For the text-containing cell, return its midpoint in [X, Y] coordinate format. 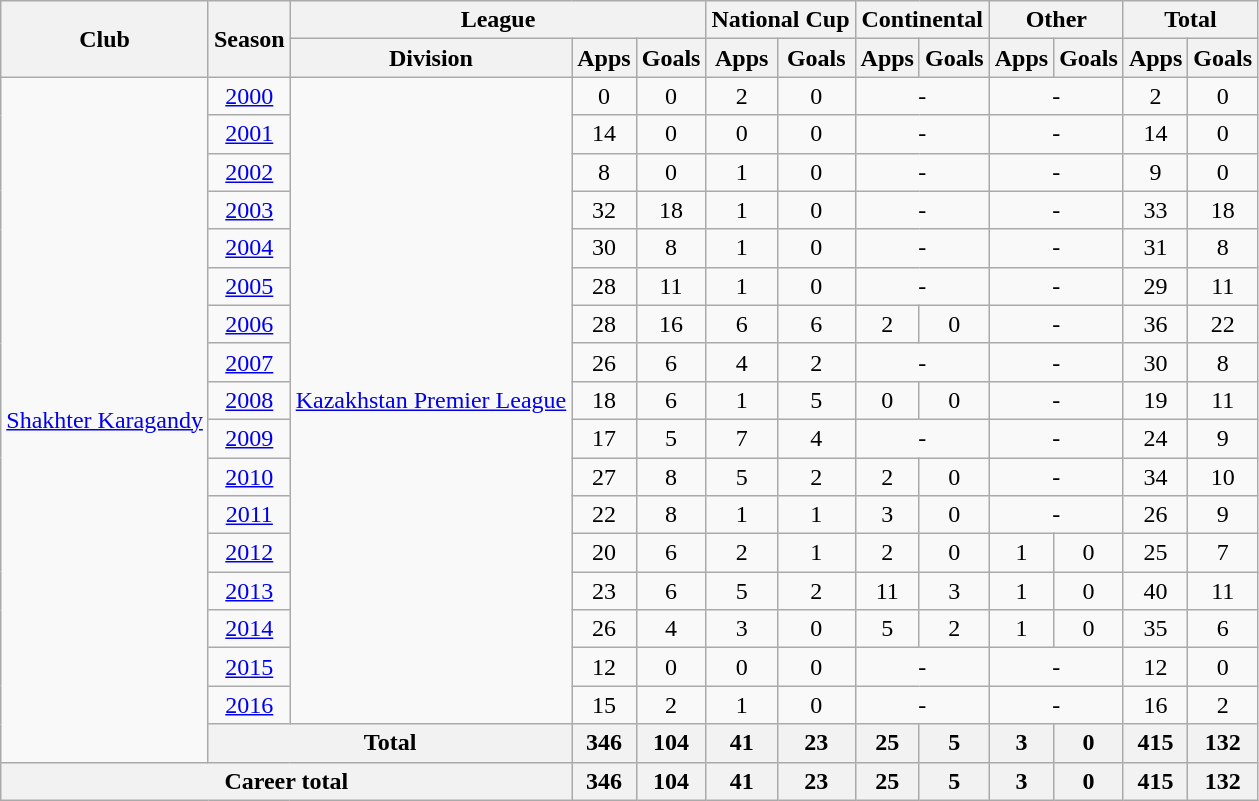
Kazakhstan Premier League [431, 400]
Other [1056, 20]
2007 [249, 362]
31 [1155, 248]
2008 [249, 400]
20 [604, 553]
2000 [249, 96]
40 [1155, 591]
17 [604, 438]
2012 [249, 553]
2006 [249, 324]
2003 [249, 210]
2001 [249, 134]
2015 [249, 667]
2004 [249, 248]
Shakhter Karagandy [105, 420]
2009 [249, 438]
35 [1155, 629]
36 [1155, 324]
32 [604, 210]
19 [1155, 400]
24 [1155, 438]
Career total [286, 781]
2016 [249, 705]
Continental [922, 20]
2013 [249, 591]
2002 [249, 172]
League [498, 20]
10 [1223, 477]
34 [1155, 477]
15 [604, 705]
2014 [249, 629]
2010 [249, 477]
Division [431, 58]
Club [105, 39]
2011 [249, 515]
29 [1155, 286]
Season [249, 39]
2005 [249, 286]
National Cup [780, 20]
27 [604, 477]
33 [1155, 210]
